Detect which cell encompasses the target text, then output its [X, Y] center coordinate. 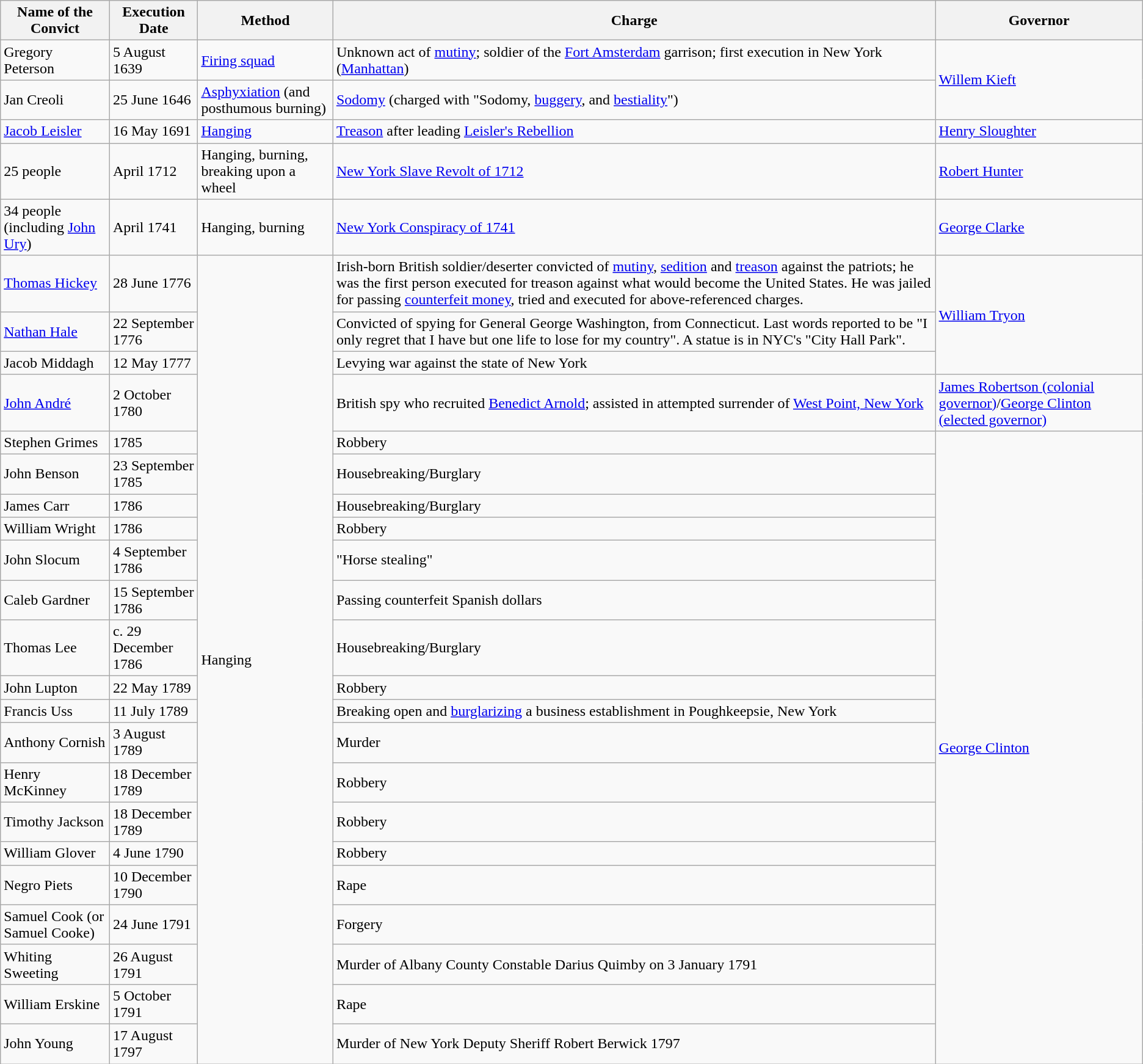
Henry McKinney [55, 782]
Unknown act of mutiny; soldier of the Fort Amsterdam garrison; first execution in New York (Manhattan) [634, 60]
17 August 1797 [154, 1043]
c. 29 December 1786 [154, 648]
Gregory Peterson [55, 60]
34 people (including John Ury) [55, 227]
Timothy Jackson [55, 822]
"Horse stealing" [634, 561]
Governor [1039, 21]
15 September 1786 [154, 600]
Negro Piets [55, 884]
4 September 1786 [154, 561]
Henry Sloughter [1039, 131]
April 1741 [154, 227]
New York Slave Revolt of 1712 [634, 171]
25 June 1646 [154, 100]
William Wright [55, 529]
Hanging, burning [265, 227]
4 June 1790 [154, 853]
John Benson [55, 474]
New York Conspiracy of 1741 [634, 227]
Nathan Hale [55, 331]
Thomas Hickey [55, 283]
Sodomy (charged with "Sodomy, buggery, and bestiality") [634, 100]
John Young [55, 1043]
Robert Hunter [1039, 171]
Name of the Convict [55, 21]
Forgery [634, 925]
British spy who recruited Benedict Arnold; assisted in attempted surrender of West Point, New York [634, 403]
Asphyxiation (and posthumous burning) [265, 100]
12 May 1777 [154, 363]
Breaking open and burglarizing a business establishment in Poughkeepsie, New York [634, 711]
Samuel Cook (or Samuel Cooke) [55, 925]
Passing counterfeit Spanish dollars [634, 600]
James Carr [55, 505]
5 October 1791 [154, 1004]
Whiting Sweeting [55, 964]
John Lupton [55, 688]
28 June 1776 [154, 283]
1785 [154, 442]
22 September 1776 [154, 331]
24 June 1791 [154, 925]
Jacob Leisler [55, 131]
16 May 1691 [154, 131]
Treason after leading Leisler's Rebellion [634, 131]
Francis Uss [55, 711]
Murder of New York Deputy Sheriff Robert Berwick 1797 [634, 1043]
Stephen Grimes [55, 442]
John Slocum [55, 561]
Firing squad [265, 60]
5 August 1639 [154, 60]
April 1712 [154, 171]
George Clarke [1039, 227]
Jan Creoli [55, 100]
25 people [55, 171]
John André [55, 403]
23 September 1785 [154, 474]
Caleb Gardner [55, 600]
William Tryon [1039, 315]
11 July 1789 [154, 711]
Anthony Cornish [55, 743]
Thomas Lee [55, 648]
James Robertson (colonial governor)/George Clinton (elected governor) [1039, 403]
Hanging, burning, breaking upon a wheel [265, 171]
Willem Kieft [1039, 80]
2 October 1780 [154, 403]
3 August 1789 [154, 743]
Murder of Albany County Constable Darius Quimby on 3 January 1791 [634, 964]
Murder [634, 743]
Jacob Middagh [55, 363]
Levying war against the state of New York [634, 363]
William Erskine [55, 1004]
Execution Date [154, 21]
George Clinton [1039, 747]
Charge [634, 21]
22 May 1789 [154, 688]
Method [265, 21]
William Glover [55, 853]
10 December 1790 [154, 884]
26 August 1791 [154, 964]
